Detect which cell encompasses the target text, then output its [x, y] center coordinate. 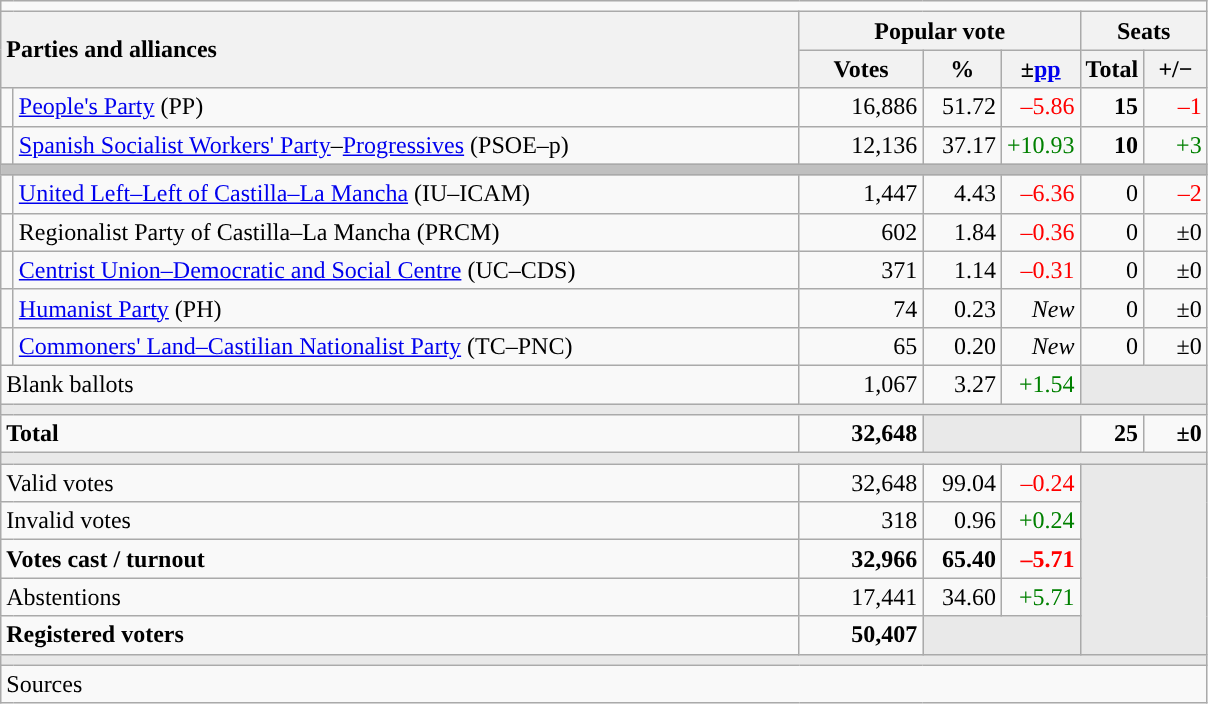
Seats [1144, 31]
–0.24 [1040, 483]
12,136 [861, 145]
United Left–Left of Castilla–La Mancha (IU–ICAM) [406, 194]
Humanist Party (PH) [406, 308]
Abstentions [400, 597]
318 [861, 521]
65.40 [962, 559]
Centrist Union–Democratic and Social Centre (UC–CDS) [406, 270]
74 [861, 308]
Invalid votes [400, 521]
3.27 [962, 384]
65 [861, 346]
Parties and alliances [400, 50]
0.96 [962, 521]
Votes [861, 69]
±pp [1040, 69]
1.14 [962, 270]
99.04 [962, 483]
–5.71 [1040, 559]
Registered voters [400, 635]
Blank ballots [400, 384]
+3 [1176, 145]
Votes cast / turnout [400, 559]
–6.36 [1040, 194]
Sources [604, 684]
51.72 [962, 107]
0.20 [962, 346]
Valid votes [400, 483]
–5.86 [1040, 107]
People's Party (PP) [406, 107]
Regionalist Party of Castilla–La Mancha (PRCM) [406, 232]
1,447 [861, 194]
1.84 [962, 232]
Commoners' Land–Castilian Nationalist Party (TC–PNC) [406, 346]
37.17 [962, 145]
+0.24 [1040, 521]
+/− [1176, 69]
602 [861, 232]
1,067 [861, 384]
32,966 [861, 559]
Popular vote [940, 31]
+1.54 [1040, 384]
–1 [1176, 107]
15 [1112, 107]
25 [1112, 434]
16,886 [861, 107]
0.23 [962, 308]
10 [1112, 145]
% [962, 69]
17,441 [861, 597]
–0.36 [1040, 232]
4.43 [962, 194]
50,407 [861, 635]
371 [861, 270]
–0.31 [1040, 270]
34.60 [962, 597]
–2 [1176, 194]
Spanish Socialist Workers' Party–Progressives (PSOE–p) [406, 145]
+10.93 [1040, 145]
+5.71 [1040, 597]
